Pinpoint the cell where the given text exists, returning its [X, Y] midpoint coordinate. 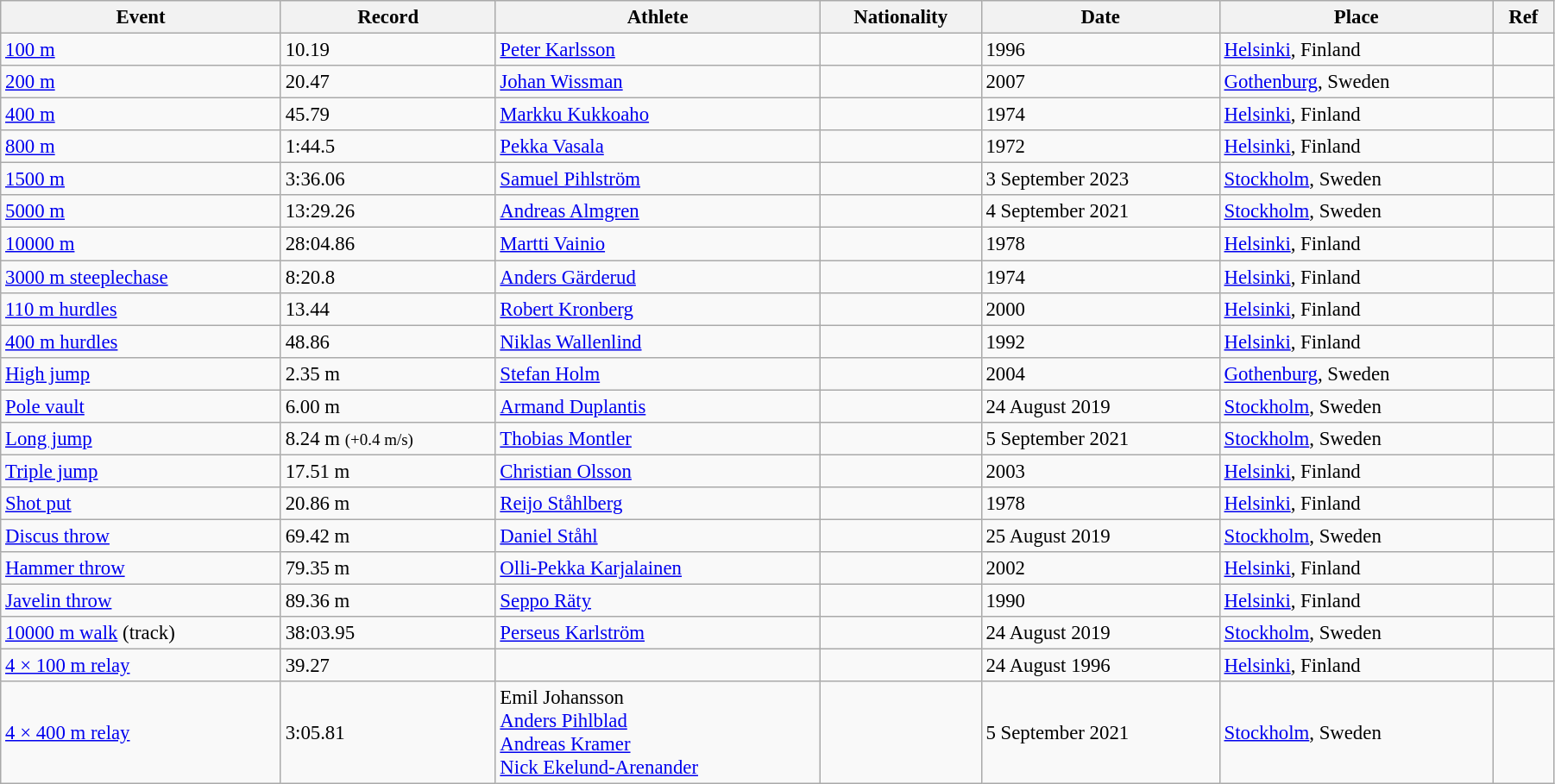
25 August 2019 [1100, 536]
Perseus Karlström [658, 633]
39.27 [388, 666]
4 September 2021 [1100, 211]
Pole vault [142, 406]
24 August 1996 [1100, 666]
1:44.5 [388, 147]
1990 [1100, 601]
1996 [1100, 50]
38:03.95 [388, 633]
Christian Olsson [658, 471]
400 m hurdles [142, 342]
Stefan Holm [658, 373]
10.19 [388, 50]
Athlete [658, 17]
Place [1357, 17]
3 September 2023 [1100, 179]
Anders Gärderud [658, 277]
5000 m [142, 211]
100 m [142, 50]
Javelin throw [142, 601]
3:05.81 [388, 733]
Shot put [142, 504]
Ref [1523, 17]
48.86 [388, 342]
1992 [1100, 342]
17.51 m [388, 471]
69.42 m [388, 536]
Reijo Ståhlberg [658, 504]
Markku Kukkoaho [658, 115]
2000 [1100, 309]
Emil JohanssonAnders PihlbladAndreas KramerNick Ekelund-Arenander [658, 733]
8.24 m (+0.4 m/s) [388, 439]
Daniel Ståhl [658, 536]
Peter Karlsson [658, 50]
Event [142, 17]
Seppo Räty [658, 601]
Nationality [901, 17]
3000 m steeplechase [142, 277]
Thobias Montler [658, 439]
Pekka Vasala [658, 147]
89.36 m [388, 601]
Long jump [142, 439]
4 × 100 m relay [142, 666]
200 m [142, 82]
Samuel Pihlström [658, 179]
2002 [1100, 568]
110 m hurdles [142, 309]
Martti Vainio [658, 244]
20.86 m [388, 504]
20.47 [388, 82]
Armand Duplantis [658, 406]
Niklas Wallenlind [658, 342]
800 m [142, 147]
400 m [142, 115]
8:20.8 [388, 277]
High jump [142, 373]
Olli-Pekka Karjalainen [658, 568]
Triple jump [142, 471]
Robert Kronberg [658, 309]
4 × 400 m relay [142, 733]
13.44 [388, 309]
6.00 m [388, 406]
2004 [1100, 373]
Date [1100, 17]
Hammer throw [142, 568]
45.79 [388, 115]
1500 m [142, 179]
10000 m [142, 244]
Discus throw [142, 536]
13:29.26 [388, 211]
10000 m walk (track) [142, 633]
79.35 m [388, 568]
2.35 m [388, 373]
Record [388, 17]
Johan Wissman [658, 82]
28:04.86 [388, 244]
2007 [1100, 82]
Andreas Almgren [658, 211]
3:36.06 [388, 179]
2003 [1100, 471]
1972 [1100, 147]
